Extract the (X, Y) coordinate from the center of the cell holding the provided text.  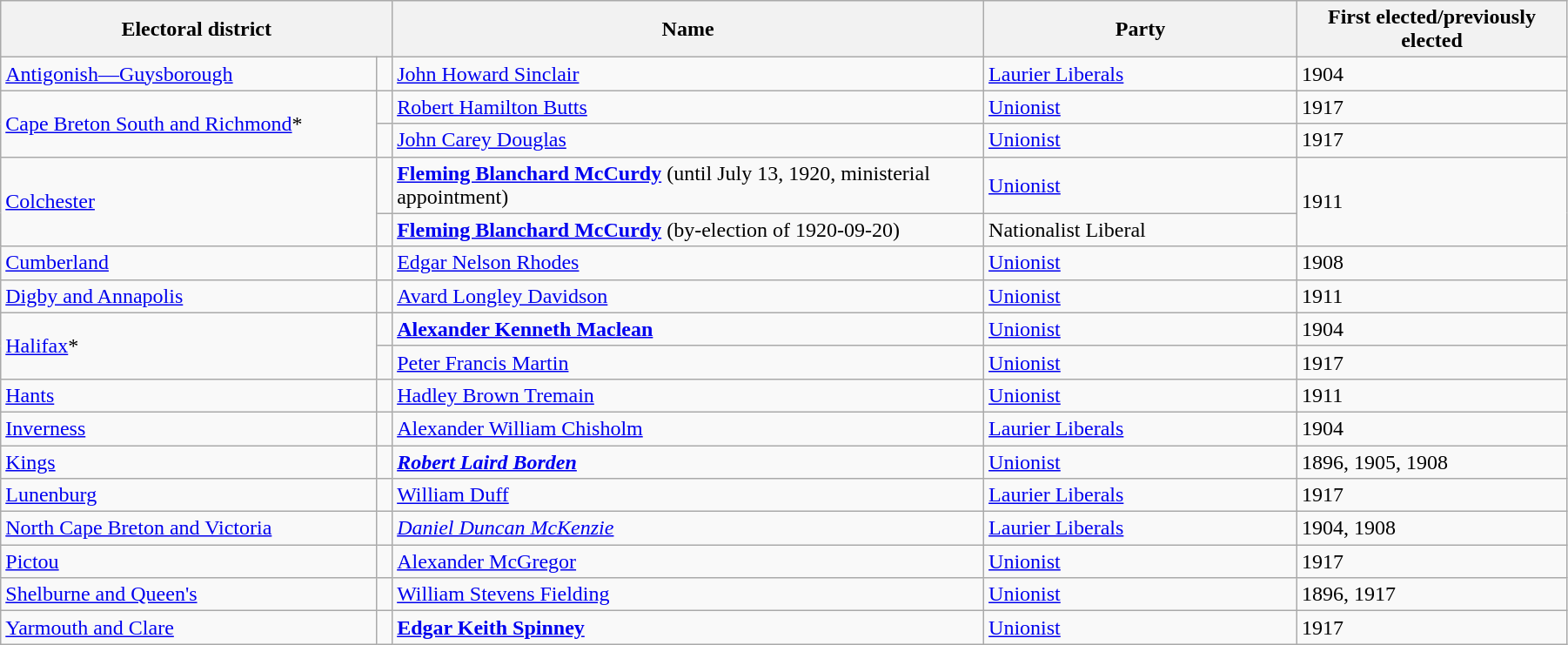
Name (688, 30)
William Stevens Fielding (688, 595)
Electoral district (197, 30)
Cape Breton South and Richmond* (189, 124)
Party (1141, 30)
Antigonish—Guysborough (189, 74)
Fleming Blanchard McCurdy (by-election of 1920-09-20) (688, 230)
Avard Longley Davidson (688, 296)
1904, 1908 (1431, 528)
1896, 1917 (1431, 595)
Robert Laird Borden (688, 462)
Halifax* (189, 346)
Peter Francis Martin (688, 362)
Yarmouth and Clare (189, 628)
Lunenburg (189, 495)
1896, 1905, 1908 (1431, 462)
Nationalist Liberal (1141, 230)
John Carey Douglas (688, 140)
First elected/previously elected (1431, 30)
Alexander William Chisholm (688, 428)
Hadley Brown Tremain (688, 395)
Colchester (189, 202)
Fleming Blanchard McCurdy (until July 13, 1920, ministerial appointment) (688, 185)
William Duff (688, 495)
Daniel Duncan McKenzie (688, 528)
Cumberland (189, 263)
Edgar Keith Spinney (688, 628)
Kings (189, 462)
Edgar Nelson Rhodes (688, 263)
Pictou (189, 561)
Alexander Kenneth Maclean (688, 329)
Robert Hamilton Butts (688, 107)
1908 (1431, 263)
Shelburne and Queen's (189, 595)
North Cape Breton and Victoria (189, 528)
Hants (189, 395)
Digby and Annapolis (189, 296)
Inverness (189, 428)
Alexander McGregor (688, 561)
John Howard Sinclair (688, 74)
